Return the [X, Y] coordinate for the center point of the cell that contains the specified text.  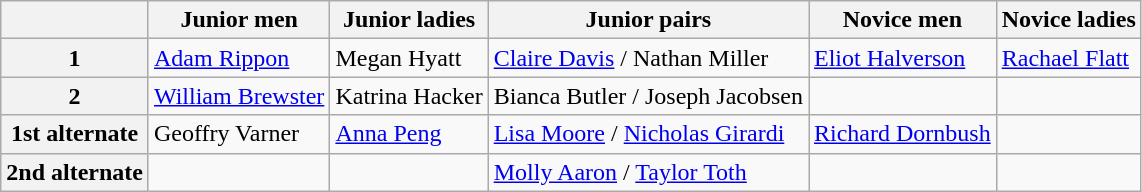
Richard Dornbush [902, 134]
Bianca Butler / Joseph Jacobsen [648, 96]
Junior pairs [648, 20]
Novice ladies [1068, 20]
Anna Peng [409, 134]
Eliot Halverson [902, 58]
Claire Davis / Nathan Miller [648, 58]
Molly Aaron / Taylor Toth [648, 172]
Lisa Moore / Nicholas Girardi [648, 134]
William Brewster [238, 96]
Katrina Hacker [409, 96]
Adam Rippon [238, 58]
2nd alternate [75, 172]
1 [75, 58]
1st alternate [75, 134]
2 [75, 96]
Megan Hyatt [409, 58]
Rachael Flatt [1068, 58]
Geoffry Varner [238, 134]
Novice men [902, 20]
Junior men [238, 20]
Junior ladies [409, 20]
